Locate the cell with the specified text and output its [X, Y] center coordinate. 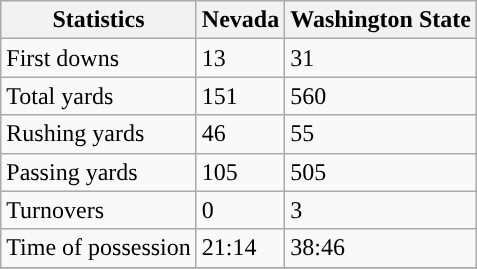
55 [381, 134]
13 [240, 58]
105 [240, 172]
151 [240, 96]
Turnovers [99, 210]
Passing yards [99, 172]
0 [240, 210]
Time of possession [99, 248]
Total yards [99, 96]
46 [240, 134]
Washington State [381, 20]
21:14 [240, 248]
First downs [99, 58]
505 [381, 172]
Rushing yards [99, 134]
Nevada [240, 20]
Statistics [99, 20]
560 [381, 96]
38:46 [381, 248]
3 [381, 210]
31 [381, 58]
